Locate the cell with the specified text and output its [x, y] center coordinate. 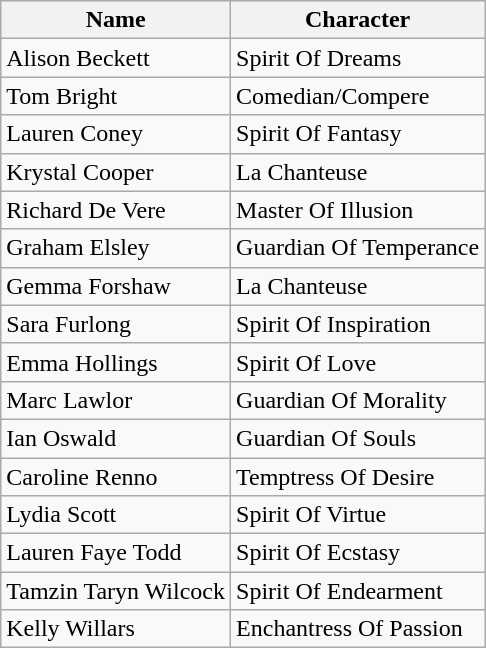
Spirit Of Virtue [358, 515]
Lauren Coney [116, 134]
Master Of Illusion [358, 210]
Spirit Of Ecstasy [358, 553]
Spirit Of Fantasy [358, 134]
Sara Furlong [116, 324]
Gemma Forshaw [116, 286]
Lauren Faye Todd [116, 553]
Kelly Willars [116, 629]
Spirit Of Inspiration [358, 324]
Comedian/Compere [358, 96]
Spirit Of Endearment [358, 591]
Character [358, 20]
Guardian Of Souls [358, 438]
Richard De Vere [116, 210]
Ian Oswald [116, 438]
Guardian Of Morality [358, 400]
Tamzin Taryn Wilcock [116, 591]
Graham Elsley [116, 248]
Spirit Of Love [358, 362]
Caroline Renno [116, 477]
Guardian Of Temperance [358, 248]
Tom Bright [116, 96]
Emma Hollings [116, 362]
Krystal Cooper [116, 172]
Spirit Of Dreams [358, 58]
Temptress Of Desire [358, 477]
Enchantress Of Passion [358, 629]
Marc Lawlor [116, 400]
Name [116, 20]
Alison Beckett [116, 58]
Lydia Scott [116, 515]
